Provide the [X, Y] coordinate of the cell's center where the given text is located.  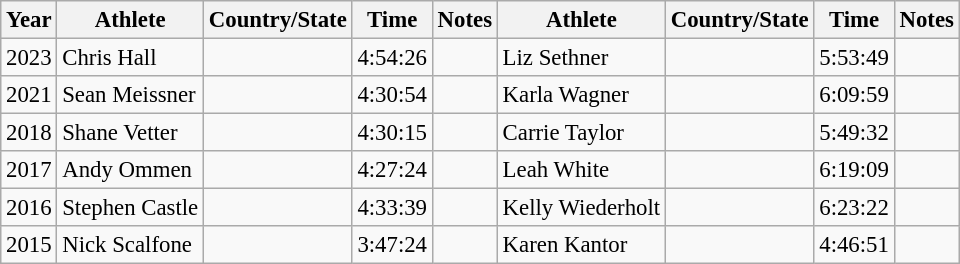
Kelly Wiederholt [581, 208]
4:33:39 [392, 208]
4:27:24 [392, 170]
2016 [29, 208]
Liz Sethner [581, 58]
2017 [29, 170]
2023 [29, 58]
5:49:32 [854, 133]
2015 [29, 245]
5:53:49 [854, 58]
6:19:09 [854, 170]
2018 [29, 133]
Andy Ommen [130, 170]
4:46:51 [854, 245]
Nick Scalfone [130, 245]
6:09:59 [854, 95]
Leah White [581, 170]
Sean Meissner [130, 95]
Chris Hall [130, 58]
2021 [29, 95]
4:30:54 [392, 95]
4:54:26 [392, 58]
Year [29, 20]
Shane Vetter [130, 133]
Carrie Taylor [581, 133]
4:30:15 [392, 133]
Karla Wagner [581, 95]
6:23:22 [854, 208]
3:47:24 [392, 245]
Karen Kantor [581, 245]
Stephen Castle [130, 208]
